Pinpoint the cell where the given text exists, returning its (x, y) midpoint coordinate. 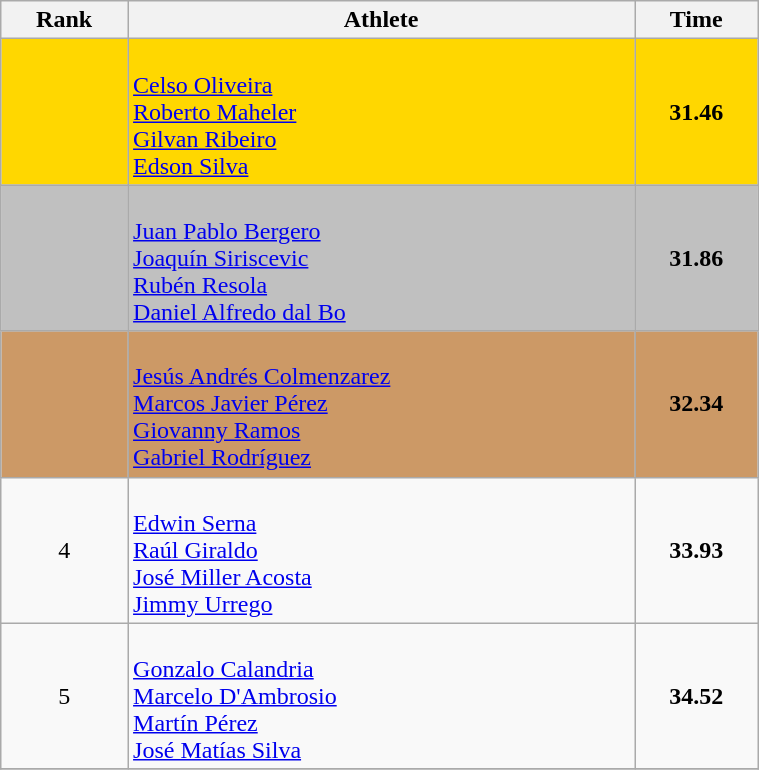
5 (64, 696)
34.52 (696, 696)
33.93 (696, 550)
Rank (64, 20)
Athlete (382, 20)
Edwin SernaRaúl GiraldoJosé Miller AcostaJimmy Urrego (382, 550)
Gonzalo CalandriaMarcelo D'AmbrosioMartín PérezJosé Matías Silva (382, 696)
31.86 (696, 258)
31.46 (696, 112)
4 (64, 550)
Celso OliveiraRoberto MahelerGilvan RibeiroEdson Silva (382, 112)
32.34 (696, 404)
Juan Pablo BergeroJoaquín SiriscevicRubén ResolaDaniel Alfredo dal Bo (382, 258)
Jesús Andrés ColmenzarezMarcos Javier PérezGiovanny RamosGabriel Rodríguez (382, 404)
Time (696, 20)
